Determine the [x, y] coordinate at the center of the cell enclosing the given text.  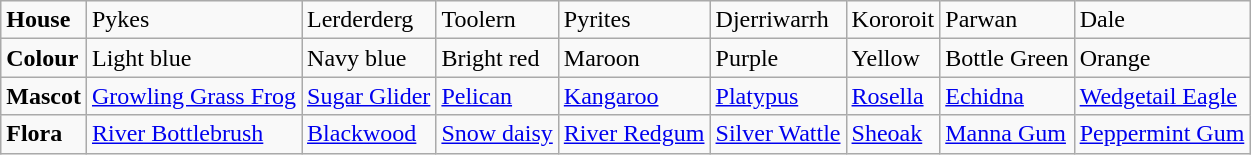
Blackwood [369, 134]
Echidna [1007, 96]
Rosella [893, 96]
Dale [1162, 20]
Maroon [634, 58]
Djerriwarrh [778, 20]
Bright red [497, 58]
Silver Wattle [778, 134]
Manna Gum [1007, 134]
Mascot [44, 96]
Bottle Green [1007, 58]
River Bottlebrush [194, 134]
Orange [1162, 58]
Toolern [497, 20]
Peppermint Gum [1162, 134]
Kororoit [893, 20]
Colour [44, 58]
Light blue [194, 58]
Purple [778, 58]
Sheoak [893, 134]
Yellow [893, 58]
Sugar Glider [369, 96]
River Redgum [634, 134]
Snow daisy [497, 134]
Pyrites [634, 20]
Flora [44, 134]
Pelican [497, 96]
Lerderderg [369, 20]
House [44, 20]
Kangaroo [634, 96]
Parwan [1007, 20]
Pykes [194, 20]
Navy blue [369, 58]
Platypus [778, 96]
Growling Grass Frog [194, 96]
Wedgetail Eagle [1162, 96]
